From the cell containing the given text, extract its center point as (x, y) coordinate. 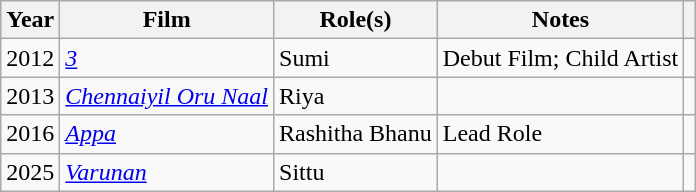
Rashitha Bhanu (356, 134)
2025 (30, 172)
Appa (167, 134)
Debut Film; Child Artist (560, 58)
Varunan (167, 172)
2012 (30, 58)
Role(s) (356, 20)
Sumi (356, 58)
Riya (356, 96)
2013 (30, 96)
Lead Role (560, 134)
3 (167, 58)
Year (30, 20)
Notes (560, 20)
2016 (30, 134)
Sittu (356, 172)
Chennaiyil Oru Naal (167, 96)
Film (167, 20)
